From the cell containing the given text, extract its center point as [X, Y] coordinate. 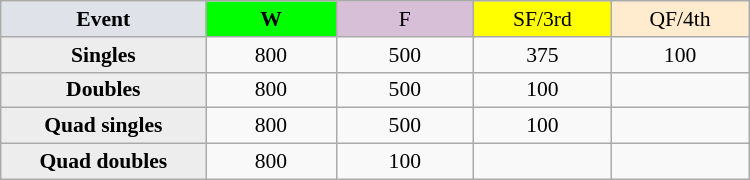
Quad singles [104, 126]
F [405, 19]
Singles [104, 55]
Doubles [104, 90]
QF/4th [680, 19]
SF/3rd [543, 19]
Event [104, 19]
Quad doubles [104, 162]
W [271, 19]
375 [543, 55]
